Pinpoint the cell where the given text exists, returning its [X, Y] midpoint coordinate. 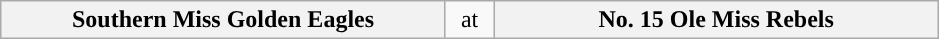
No. 15 Ole Miss Rebels [716, 20]
Southern Miss Golden Eagles [224, 20]
at [470, 20]
